Search for the cell housing the specified text and yield its (x, y) center coordinate. 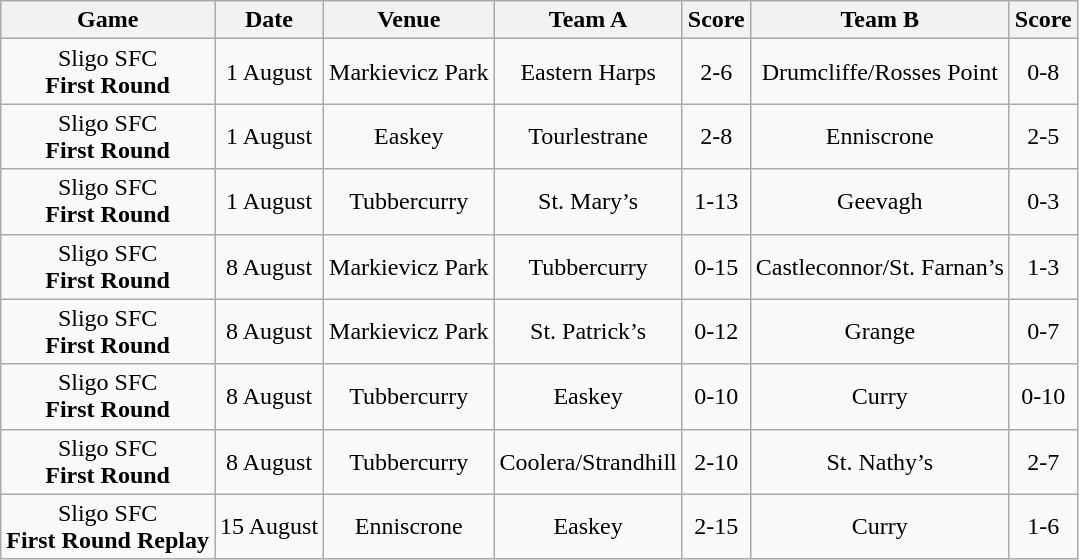
0-3 (1043, 202)
2-7 (1043, 462)
2-15 (716, 526)
St. Mary’s (588, 202)
2-10 (716, 462)
2-8 (716, 136)
15 August (268, 526)
Venue (409, 20)
Sligo SFCFirst Round Replay (108, 526)
Coolera/Strandhill (588, 462)
1-6 (1043, 526)
Date (268, 20)
0-15 (716, 266)
Team B (880, 20)
0-7 (1043, 332)
Game (108, 20)
Tourlestrane (588, 136)
Eastern Harps (588, 72)
St. Nathy’s (880, 462)
Drumcliffe/Rosses Point (880, 72)
0-12 (716, 332)
1-3 (1043, 266)
2-5 (1043, 136)
Geevagh (880, 202)
Castleconnor/St. Farnan’s (880, 266)
Team A (588, 20)
1-13 (716, 202)
Grange (880, 332)
0-8 (1043, 72)
2-6 (716, 72)
St. Patrick’s (588, 332)
